Pinpoint the cell where the given text exists, returning its (X, Y) midpoint coordinate. 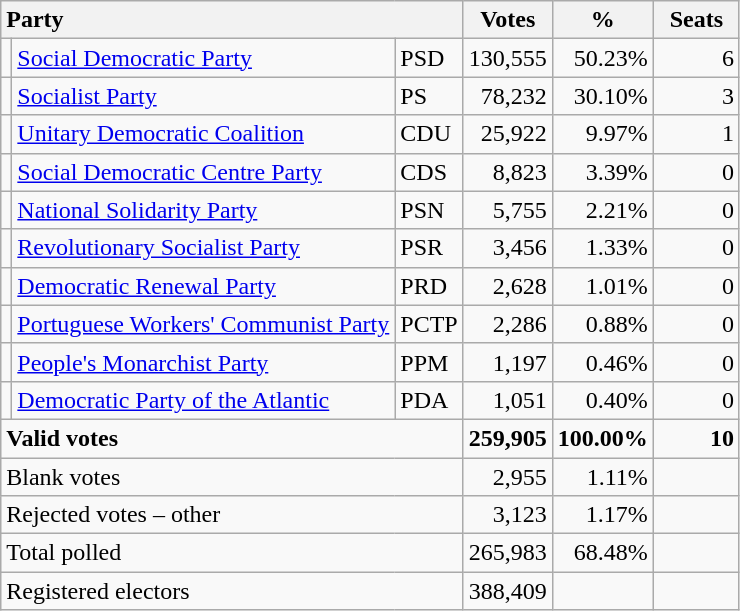
Party (232, 20)
3.39% (602, 172)
Registered electors (232, 591)
Socialist Party (204, 96)
PCTP (429, 324)
0.88% (602, 324)
3 (696, 96)
5,755 (508, 210)
Democratic Party of the Atlantic (204, 400)
Portuguese Workers' Communist Party (204, 324)
CDS (429, 172)
6 (696, 58)
PS (429, 96)
3,456 (508, 248)
0.46% (602, 362)
388,409 (508, 591)
100.00% (602, 438)
People's Monarchist Party (204, 362)
25,922 (508, 134)
1,051 (508, 400)
2.21% (602, 210)
1.33% (602, 248)
Votes (508, 20)
Revolutionary Socialist Party (204, 248)
1.01% (602, 286)
PPM (429, 362)
68.48% (602, 553)
National Solidarity Party (204, 210)
1.17% (602, 515)
PSD (429, 58)
Social Democratic Party (204, 58)
PDA (429, 400)
1.11% (602, 477)
Total polled (232, 553)
3,123 (508, 515)
265,983 (508, 553)
2,286 (508, 324)
0.40% (602, 400)
Valid votes (232, 438)
2,628 (508, 286)
259,905 (508, 438)
Rejected votes – other (232, 515)
10 (696, 438)
CDU (429, 134)
50.23% (602, 58)
Social Democratic Centre Party (204, 172)
2,955 (508, 477)
Unitary Democratic Coalition (204, 134)
Seats (696, 20)
130,555 (508, 58)
30.10% (602, 96)
PSN (429, 210)
PSR (429, 248)
1 (696, 134)
Blank votes (232, 477)
1,197 (508, 362)
8,823 (508, 172)
78,232 (508, 96)
Democratic Renewal Party (204, 286)
% (602, 20)
9.97% (602, 134)
PRD (429, 286)
